Provide the (X, Y) coordinate of the cell's center where the given text is located.  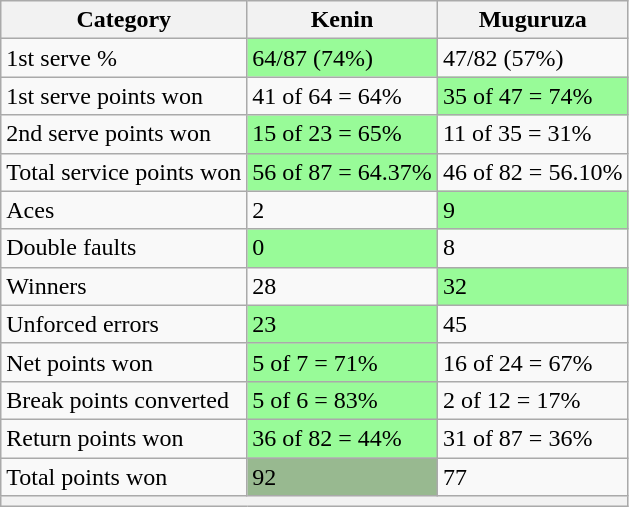
1st serve points won (124, 96)
5 of 7 = 71% (342, 362)
Total points won (124, 477)
47/82 (57%) (532, 58)
16 of 24 = 67% (532, 362)
23 (342, 324)
45 (532, 324)
64/87 (74%) (342, 58)
11 of 35 = 31% (532, 134)
9 (532, 210)
Net points won (124, 362)
Category (124, 20)
Aces (124, 210)
46 of 82 = 56.10% (532, 172)
1st serve % (124, 58)
56 of 87 = 64.37% (342, 172)
28 (342, 286)
Winners (124, 286)
36 of 82 = 44% (342, 438)
Muguruza (532, 20)
2 of 12 = 17% (532, 400)
2nd serve points won (124, 134)
Kenin (342, 20)
31 of 87 = 36% (532, 438)
Total service points won (124, 172)
8 (532, 248)
35 of 47 = 74% (532, 96)
41 of 64 = 64% (342, 96)
Double faults (124, 248)
5 of 6 = 83% (342, 400)
77 (532, 477)
Return points won (124, 438)
Unforced errors (124, 324)
2 (342, 210)
Break points converted (124, 400)
92 (342, 477)
0 (342, 248)
32 (532, 286)
15 of 23 = 65% (342, 134)
